Detect which cell encompasses the target text, then output its [x, y] center coordinate. 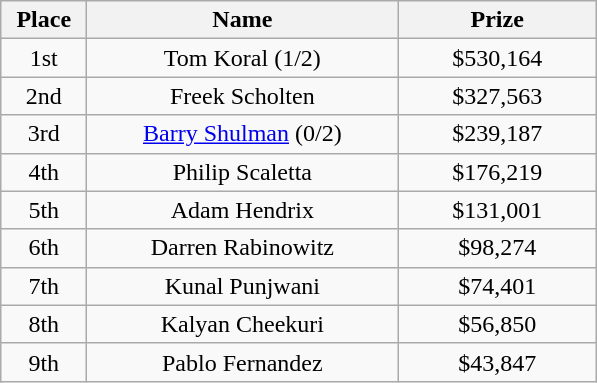
Darren Rabinowitz [242, 248]
$239,187 [498, 134]
Prize [498, 20]
Tom Koral (1/2) [242, 58]
$530,164 [498, 58]
Barry Shulman (0/2) [242, 134]
3rd [44, 134]
Place [44, 20]
2nd [44, 96]
$74,401 [498, 286]
4th [44, 172]
$56,850 [498, 324]
1st [44, 58]
Name [242, 20]
Pablo Fernandez [242, 362]
Freek Scholten [242, 96]
$131,001 [498, 210]
8th [44, 324]
Philip Scaletta [242, 172]
7th [44, 286]
$98,274 [498, 248]
9th [44, 362]
Adam Hendrix [242, 210]
Kunal Punjwani [242, 286]
$43,847 [498, 362]
$327,563 [498, 96]
5th [44, 210]
$176,219 [498, 172]
Kalyan Cheekuri [242, 324]
6th [44, 248]
